Detect which cell encompasses the target text, then output its (X, Y) center coordinate. 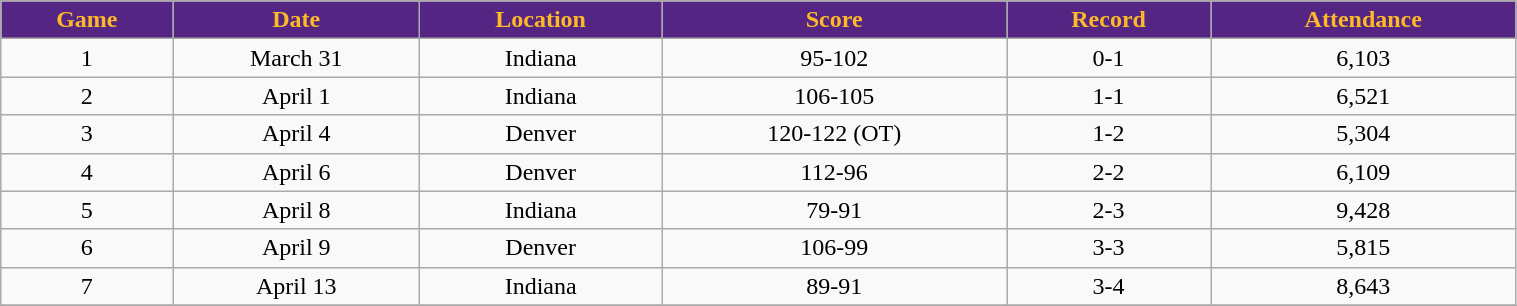
120-122 (OT) (834, 134)
April 4 (296, 134)
7 (87, 286)
2-3 (1109, 210)
106-99 (834, 248)
3 (87, 134)
5 (87, 210)
5,304 (1364, 134)
March 31 (296, 58)
6,521 (1364, 96)
1 (87, 58)
6 (87, 248)
106-105 (834, 96)
April 13 (296, 286)
0-1 (1109, 58)
8,643 (1364, 286)
2 (87, 96)
95-102 (834, 58)
Game (87, 20)
1-2 (1109, 134)
3-4 (1109, 286)
6,103 (1364, 58)
April 6 (296, 172)
6,109 (1364, 172)
4 (87, 172)
89-91 (834, 286)
5,815 (1364, 248)
Attendance (1364, 20)
April 9 (296, 248)
Date (296, 20)
79-91 (834, 210)
1-1 (1109, 96)
3-3 (1109, 248)
2-2 (1109, 172)
April 1 (296, 96)
112-96 (834, 172)
April 8 (296, 210)
9,428 (1364, 210)
Record (1109, 20)
Score (834, 20)
Location (541, 20)
